Capture the cell that displays the provided text and extract its [x, y] central coordinate. 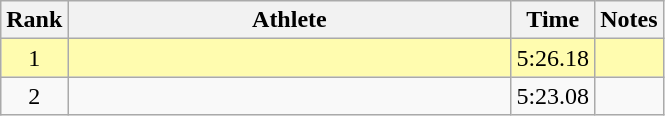
Notes [629, 20]
1 [34, 58]
Time [553, 20]
Athlete [290, 20]
2 [34, 96]
5:23.08 [553, 96]
Rank [34, 20]
5:26.18 [553, 58]
